From the cell containing the given text, extract its center point as [X, Y] coordinate. 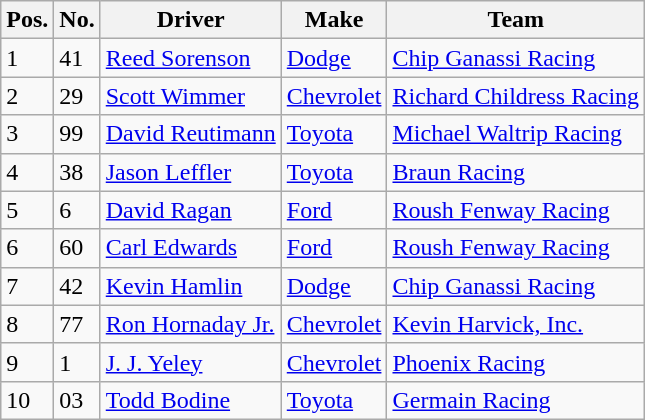
5 [28, 210]
2 [28, 96]
60 [77, 248]
38 [77, 172]
Kevin Hamlin [190, 286]
77 [77, 324]
Todd Bodine [190, 400]
7 [28, 286]
3 [28, 134]
David Reutimann [190, 134]
Team [516, 20]
99 [77, 134]
Phoenix Racing [516, 362]
Carl Edwards [190, 248]
Jason Leffler [190, 172]
4 [28, 172]
Germain Racing [516, 400]
10 [28, 400]
Pos. [28, 20]
Scott Wimmer [190, 96]
David Ragan [190, 210]
8 [28, 324]
41 [77, 58]
42 [77, 286]
No. [77, 20]
Driver [190, 20]
Richard Childress Racing [516, 96]
Braun Racing [516, 172]
Kevin Harvick, Inc. [516, 324]
9 [28, 362]
Michael Waltrip Racing [516, 134]
Reed Sorenson [190, 58]
Ron Hornaday Jr. [190, 324]
J. J. Yeley [190, 362]
29 [77, 96]
03 [77, 400]
Make [334, 20]
